Extract the [x, y] coordinate from the center of the cell holding the provided text.  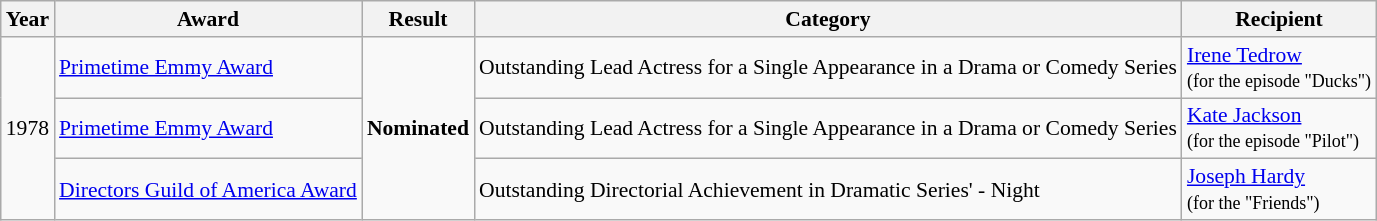
Result [418, 19]
Recipient [1279, 19]
Kate Jackson(for the episode "Pilot") [1279, 128]
Joseph Hardy(for the "Friends") [1279, 190]
Directors Guild of America Award [208, 190]
Category [828, 19]
Outstanding Directorial Achievement in Dramatic Series' - Night [828, 190]
Year [28, 19]
Award [208, 19]
1978 [28, 128]
Nominated [418, 128]
Irene Tedrow(for the episode "Ducks") [1279, 68]
